Identify which cell holds the provided text, then report its (X, Y) central coordinate. 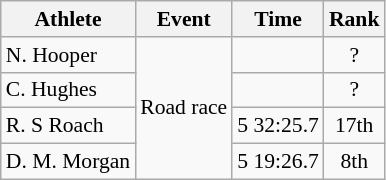
N. Hooper (68, 55)
Event (184, 19)
Road race (184, 108)
5 32:25.7 (278, 126)
R. S Roach (68, 126)
Time (278, 19)
Rank (354, 19)
D. M. Morgan (68, 162)
C. Hughes (68, 90)
Athlete (68, 19)
17th (354, 126)
8th (354, 162)
5 19:26.7 (278, 162)
